Identify which cell holds the provided text, then report its (X, Y) central coordinate. 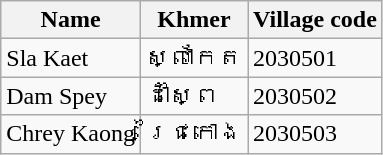
ស្លាកែត (194, 58)
ដាំស្ពៃ (194, 96)
Sla Kaet (71, 58)
2030501 (316, 58)
2030502 (316, 96)
Name (71, 20)
Chrey Kaong (71, 134)
2030503 (316, 134)
Dam Spey (71, 96)
Village code (316, 20)
Khmer (194, 20)
ជ្រៃកោង (194, 134)
